Scan for the cell matching the given text and deliver its [x, y] coordinate at center. 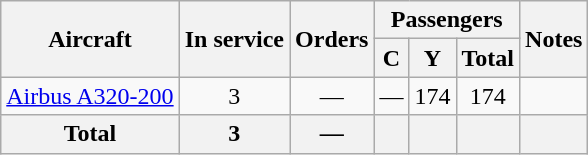
Aircraft [90, 39]
Passengers [447, 20]
Orders [332, 39]
In service [234, 39]
Airbus A320-200 [90, 96]
Notes [554, 39]
C [392, 58]
Y [432, 58]
